Provide the (X, Y) coordinate of the cell's center where the given text is located.  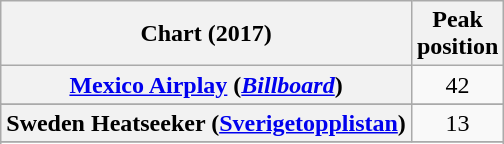
42 (457, 85)
Peak position (457, 34)
Sweden Heatseeker (Sverigetopplistan) (206, 123)
13 (457, 123)
Mexico Airplay (Billboard) (206, 85)
Chart (2017) (206, 34)
